Provide the (x, y) coordinate of the cell's center where the given text is located.  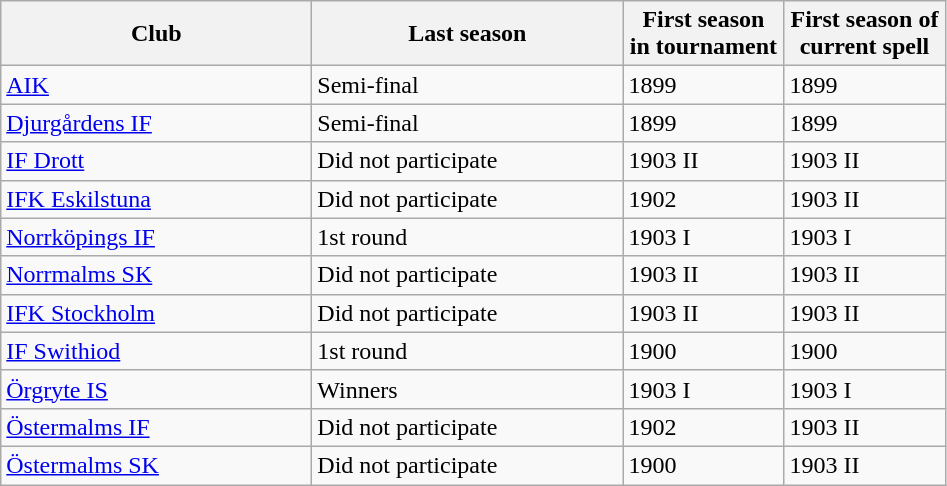
IF Drott (156, 161)
Winners (468, 389)
First season ofcurrent spell (864, 34)
IFK Eskilstuna (156, 199)
Östermalms IF (156, 427)
Club (156, 34)
IF Swithiod (156, 351)
Norrmalms SK (156, 275)
Östermalms SK (156, 465)
Last season (468, 34)
IFK Stockholm (156, 313)
Djurgårdens IF (156, 123)
AIK (156, 85)
Norrköpings IF (156, 237)
Örgryte IS (156, 389)
First seasonin tournament (704, 34)
